Provide the [X, Y] coordinate of the cell's center where the given text is located.  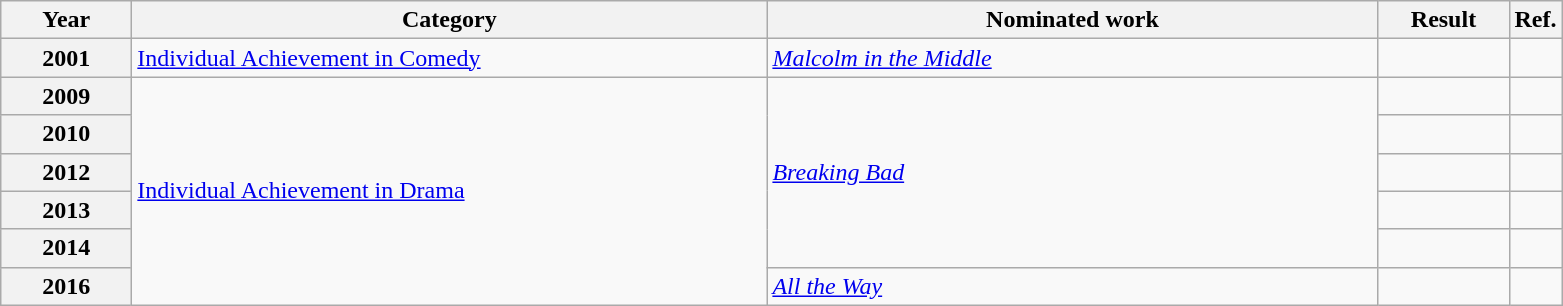
2016 [66, 286]
2013 [66, 210]
2012 [66, 172]
2001 [66, 58]
Individual Achievement in Drama [450, 191]
Nominated work [1072, 20]
Category [450, 20]
Individual Achievement in Comedy [450, 58]
2010 [66, 134]
2014 [66, 248]
Result [1444, 20]
Year [66, 20]
2009 [66, 96]
Malcolm in the Middle [1072, 58]
All the Way [1072, 286]
Breaking Bad [1072, 172]
Ref. [1536, 20]
